Extract the (x, y) coordinate from the center of the cell holding the provided text.  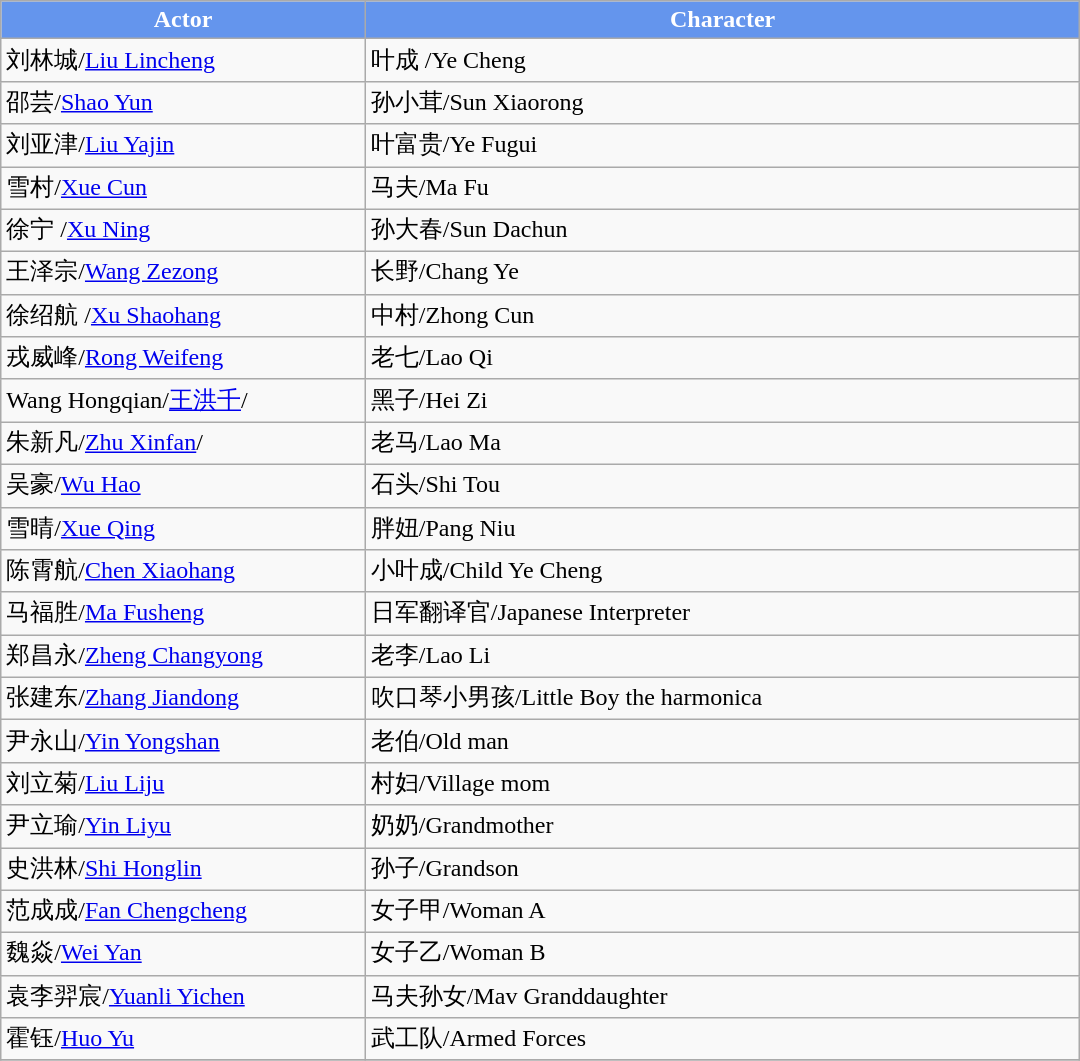
郑昌永/Zheng Changyong (184, 656)
Character (722, 20)
老七/Lao Qi (722, 358)
Wang Hongqian/王洪千/ (184, 400)
邵芸/Shao Yun (184, 102)
老马/Lao Ma (722, 444)
女子甲/Woman A (722, 912)
黑子/Hei Zi (722, 400)
老李/Lao Li (722, 656)
Actor (184, 20)
马夫孙女/Mav Granddaughter (722, 996)
朱新凡/Zhu Xinfan/ (184, 444)
戎威峰/Rong Weifeng (184, 358)
徐绍航 /Xu Shaohang (184, 316)
马福胜/Ma Fusheng (184, 614)
石头/Shi Tou (722, 486)
吹口琴小男孩/Little Boy the harmonica (722, 698)
孙大春/Sun Dachun (722, 230)
孙小茸/Sun Xiaorong (722, 102)
吴豪/Wu Hao (184, 486)
尹永山/Yin Yongshan (184, 742)
魏焱/Wei Yan (184, 954)
刘立菊/Liu Liju (184, 784)
小叶成/Child Ye Cheng (722, 572)
刘林城/Liu Lincheng (184, 60)
雪晴/Xue Qing (184, 528)
孙子/Grandson (722, 870)
尹立瑜/Yin Liyu (184, 826)
武工队/Armed Forces (722, 1040)
村妇/Village mom (722, 784)
雪村/Xue Cun (184, 188)
叶成 /Ye Cheng (722, 60)
老伯/Old man (722, 742)
霍钰/Huo Yu (184, 1040)
史洪林/Shi Honglin (184, 870)
胖妞/Pang Niu (722, 528)
徐宁 /Xu Ning (184, 230)
袁李羿宸/Yuanli Yichen (184, 996)
范成成/Fan Chengcheng (184, 912)
中村/Zhong Cun (722, 316)
女子乙/Woman B (722, 954)
刘亚津/Liu Yajin (184, 146)
王泽宗/Wang Zezong (184, 274)
陈霄航/Chen Xiaohang (184, 572)
叶富贵/Ye Fugui (722, 146)
马夫/Ma Fu (722, 188)
奶奶/Grandmother (722, 826)
张建东/Zhang Jiandong (184, 698)
长野/Chang Ye (722, 274)
日军翻译官/Japanese Interpreter (722, 614)
